Locate the cell with the specified text and output its [X, Y] center coordinate. 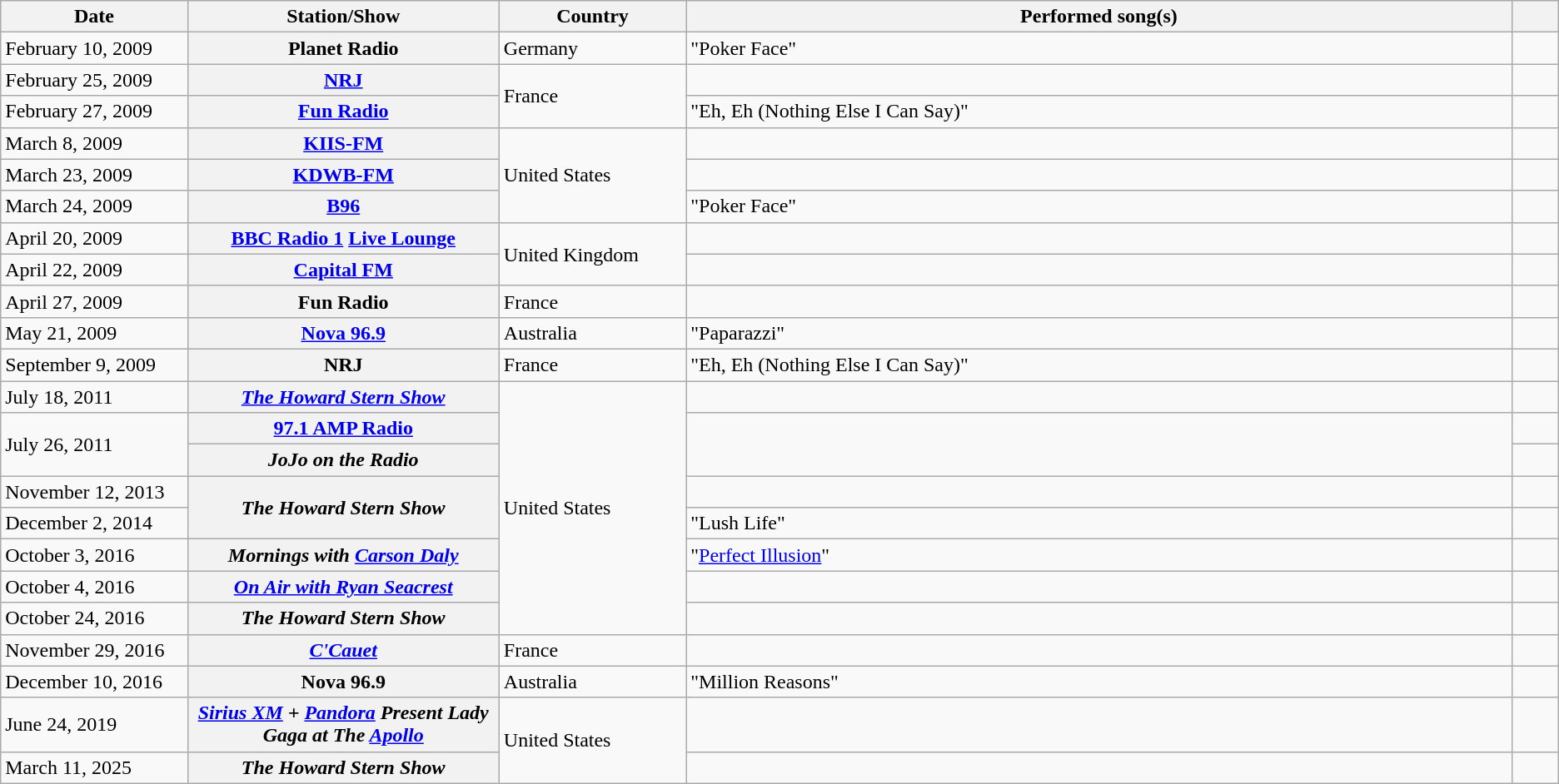
May 21, 2009 [94, 333]
Planet Radio [343, 48]
March 24, 2009 [94, 206]
October 4, 2016 [94, 587]
December 10, 2016 [94, 682]
December 2, 2014 [94, 523]
April 27, 2009 [94, 301]
Station/Show [343, 17]
April 22, 2009 [94, 270]
July 26, 2011 [94, 444]
United Kingdom [592, 254]
February 27, 2009 [94, 112]
October 3, 2016 [94, 555]
KDWB-FM [343, 175]
"Lush Life" [1099, 523]
Date [94, 17]
April 20, 2009 [94, 238]
March 11, 2025 [94, 767]
July 18, 2011 [94, 397]
JoJo on the Radio [343, 460]
BBC Radio 1 Live Lounge [343, 238]
Sirius XM + Pandora Present Lady Gaga at The Apollo [343, 724]
Performed song(s) [1099, 17]
March 23, 2009 [94, 175]
KIIS-FM [343, 143]
February 25, 2009 [94, 80]
October 24, 2016 [94, 618]
On Air with Ryan Seacrest [343, 587]
97.1 AMP Radio [343, 429]
B96 [343, 206]
Capital FM [343, 270]
November 12, 2013 [94, 492]
"Perfect Illusion" [1099, 555]
September 9, 2009 [94, 365]
Country [592, 17]
Mornings with Carson Daly [343, 555]
March 8, 2009 [94, 143]
Germany [592, 48]
"Million Reasons" [1099, 682]
June 24, 2019 [94, 724]
C'Cauet [343, 650]
"Paparazzi" [1099, 333]
November 29, 2016 [94, 650]
February 10, 2009 [94, 48]
